Locate the cell with the specified text and output its [X, Y] center coordinate. 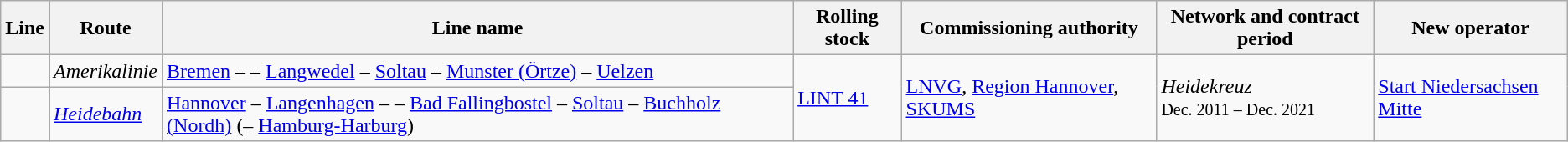
Line [25, 28]
Hannover – Langenhagen – – Bad Fallingbostel – Soltau – Buchholz (Nordh) (– Hamburg-Harburg) [477, 114]
Route [106, 28]
Bremen – – Langwedel – Soltau – Munster (Örtze) – Uelzen [477, 71]
New operator [1471, 28]
Start Niedersachsen Mitte [1471, 99]
LINT 41 [848, 99]
Rolling stock [848, 28]
Network and contract period [1265, 28]
Line name [477, 28]
Commissioning authority [1029, 28]
LNVG, Region Hannover, SKUMS [1029, 99]
HeidekreuzDec. 2011 – Dec. 2021 [1265, 99]
Amerikalinie [106, 71]
Heidebahn [106, 114]
